Extract the [x, y] coordinate from the center of the cell holding the provided text.  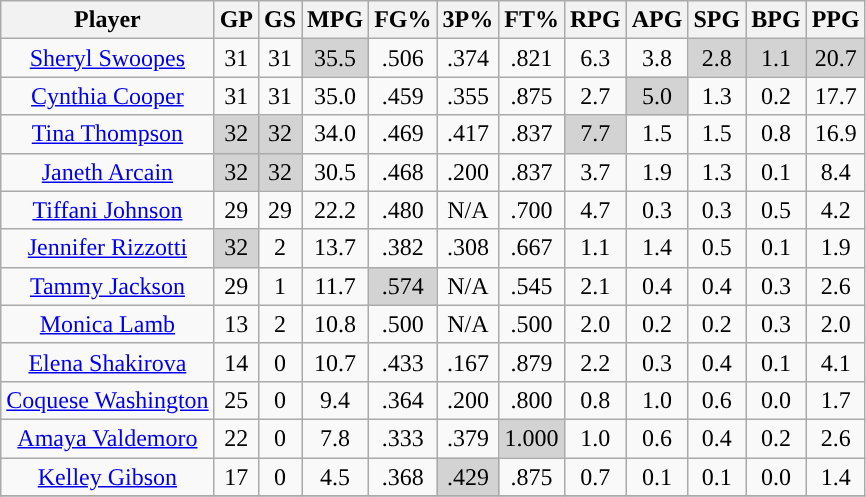
22 [236, 438]
34.0 [336, 134]
17 [236, 477]
1.7 [836, 400]
7.8 [336, 438]
.374 [468, 58]
Sheryl Swoopes [108, 58]
30.5 [336, 172]
3.7 [595, 172]
6.3 [595, 58]
.468 [403, 172]
PPG [836, 20]
2.7 [595, 96]
4.2 [836, 210]
10.7 [336, 362]
.364 [403, 400]
35.5 [336, 58]
.429 [468, 477]
2.2 [595, 362]
2.8 [717, 58]
.459 [403, 96]
.469 [403, 134]
APG [657, 20]
BPG [776, 20]
Monica Lamb [108, 324]
.167 [468, 362]
.800 [532, 400]
.379 [468, 438]
.355 [468, 96]
FT% [532, 20]
Tina Thompson [108, 134]
Jennifer Rizzotti [108, 248]
.821 [532, 58]
0.7 [595, 477]
.574 [403, 286]
.545 [532, 286]
2.1 [595, 286]
Coquese Washington [108, 400]
Elena Shakirova [108, 362]
.700 [532, 210]
9.4 [336, 400]
.308 [468, 248]
.667 [532, 248]
8.4 [836, 172]
1.000 [532, 438]
25 [236, 400]
22.2 [336, 210]
3.8 [657, 58]
3P% [468, 20]
Player [108, 20]
.506 [403, 58]
1 [280, 286]
35.0 [336, 96]
.333 [403, 438]
.368 [403, 477]
4.7 [595, 210]
FG% [403, 20]
MPG [336, 20]
Tiffani Johnson [108, 210]
11.7 [336, 286]
Cynthia Cooper [108, 96]
13 [236, 324]
16.9 [836, 134]
GS [280, 20]
Janeth Arcain [108, 172]
14 [236, 362]
10.8 [336, 324]
5.0 [657, 96]
17.7 [836, 96]
.417 [468, 134]
.480 [403, 210]
20.7 [836, 58]
Amaya Valdemoro [108, 438]
13.7 [336, 248]
4.1 [836, 362]
SPG [717, 20]
.879 [532, 362]
GP [236, 20]
.433 [403, 362]
7.7 [595, 134]
RPG [595, 20]
4.5 [336, 477]
Tammy Jackson [108, 286]
Kelley Gibson [108, 477]
.382 [403, 248]
